Identify which cell holds the provided text, then report its (x, y) central coordinate. 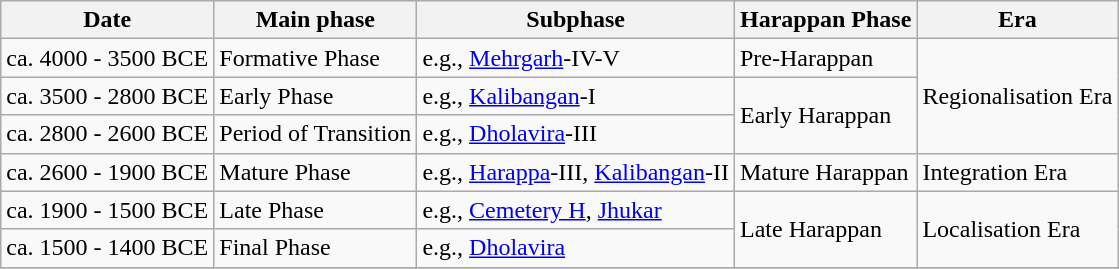
e.g., Dholavira (576, 248)
Harappan Phase (825, 20)
Mature Harappan (825, 172)
ca. 4000 - 3500 BCE (108, 58)
Regionalisation Era (1018, 96)
e.g., Kalibangan-I (576, 96)
Pre-Harappan (825, 58)
Localisation Era (1018, 229)
e.g., Mehrgarh-IV-V (576, 58)
e.g., Harappa-III, Kalibangan-II (576, 172)
Main phase (316, 20)
Integration Era (1018, 172)
Date (108, 20)
e.g., Cemetery H, Jhukar (576, 210)
Era (1018, 20)
Late Harappan (825, 229)
ca. 2800 - 2600 BCE (108, 134)
ca. 2600 - 1900 BCE (108, 172)
Late Phase (316, 210)
Subphase (576, 20)
ca. 3500 - 2800 BCE (108, 96)
Period of Transition (316, 134)
Formative Phase (316, 58)
ca. 1900 - 1500 BCE (108, 210)
Mature Phase (316, 172)
Early Phase (316, 96)
e.g., Dholavira-III (576, 134)
ca. 1500 - 1400 BCE (108, 248)
Final Phase (316, 248)
Early Harappan (825, 115)
